Provide the [x, y] coordinate of the cell's center where the given text is located.  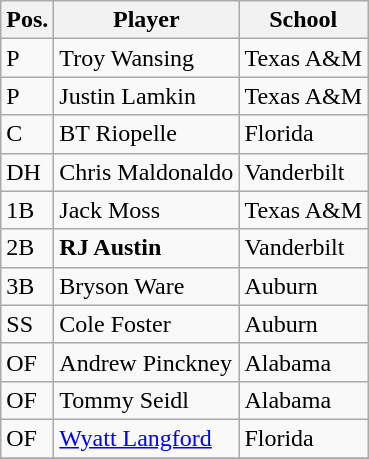
Andrew Pinckney [146, 362]
Troy Wansing [146, 58]
Pos. [28, 20]
Cole Foster [146, 324]
Wyatt Langford [146, 438]
Jack Moss [146, 210]
DH [28, 172]
Player [146, 20]
SS [28, 324]
School [304, 20]
Tommy Seidl [146, 400]
1B [28, 210]
BT Riopelle [146, 134]
2B [28, 248]
C [28, 134]
Chris Maldonaldo [146, 172]
Justin Lamkin [146, 96]
RJ Austin [146, 248]
Bryson Ware [146, 286]
3B [28, 286]
